From the cell containing the given text, extract its center point as [X, Y] coordinate. 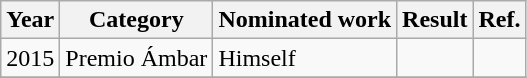
Result [435, 20]
2015 [30, 58]
Ref. [500, 20]
Nominated work [305, 20]
Year [30, 20]
Category [136, 20]
Premio Ámbar [136, 58]
Himself [305, 58]
